Identify which cell holds the provided text, then report its (x, y) central coordinate. 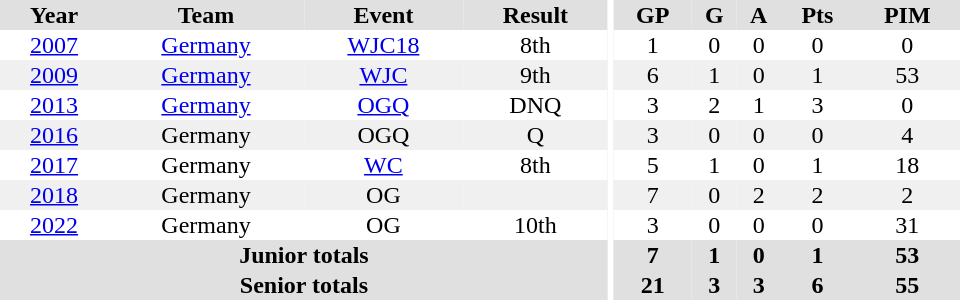
2016 (54, 135)
WJC18 (384, 45)
4 (908, 135)
Junior totals (304, 255)
G (714, 15)
10th (536, 225)
2007 (54, 45)
Senior totals (304, 285)
21 (652, 285)
Pts (817, 15)
Result (536, 15)
9th (536, 75)
2017 (54, 165)
5 (652, 165)
Year (54, 15)
2018 (54, 195)
A (758, 15)
55 (908, 285)
GP (652, 15)
Team (206, 15)
2009 (54, 75)
DNQ (536, 105)
2022 (54, 225)
WC (384, 165)
WJC (384, 75)
2013 (54, 105)
18 (908, 165)
Q (536, 135)
PIM (908, 15)
Event (384, 15)
31 (908, 225)
